Find where the given text appears and provide that cell's center as [x, y] coordinate. 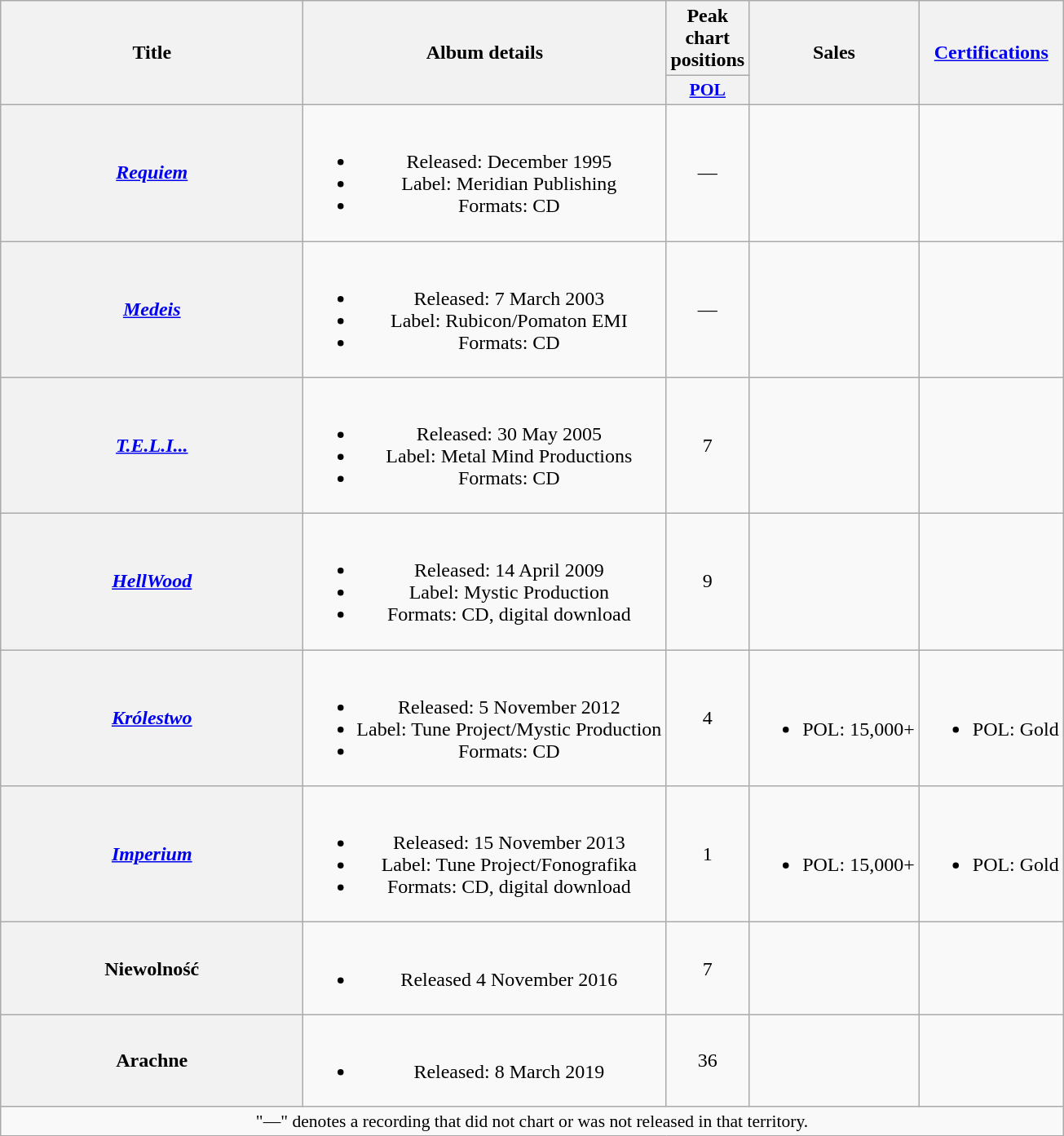
Released: 8 March 2019 [484, 1060]
Requiem [152, 173]
4 [708, 718]
Imperium [152, 855]
Peak chart positions [708, 38]
1 [708, 855]
Released: 5 November 2012Label: Tune Project/Mystic ProductionFormats: CD [484, 718]
Niewolność [152, 969]
Arachne [152, 1060]
Królestwo [152, 718]
POL [708, 91]
Released: 7 March 2003Label: Rubicon/Pomaton EMIFormats: CD [484, 310]
HellWood [152, 582]
Sales [835, 53]
Released: 15 November 2013Label: Tune Project/FonografikaFormats: CD, digital download [484, 855]
Title [152, 53]
36 [708, 1060]
"—" denotes a recording that did not chart or was not released in that territory. [532, 1121]
Medeis [152, 310]
Released: 30 May 2005Label: Metal Mind ProductionsFormats: CD [484, 445]
Released: December 1995Label: Meridian PublishingFormats: CD [484, 173]
Certifications [991, 53]
Album details [484, 53]
Released: 14 April 2009Label: Mystic ProductionFormats: CD, digital download [484, 582]
T.E.L.I... [152, 445]
Released 4 November 2016 [484, 969]
9 [708, 582]
